Capture the cell that displays the provided text and extract its (x, y) central coordinate. 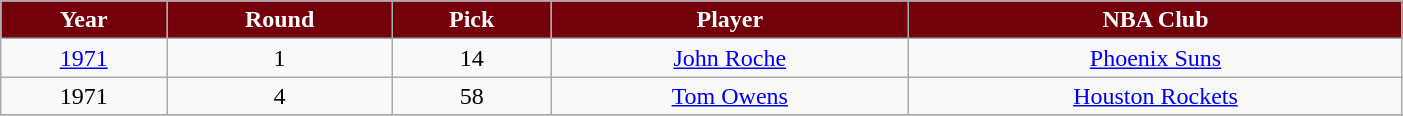
1 (280, 58)
Tom Owens (730, 96)
John Roche (730, 58)
4 (280, 96)
Player (730, 20)
Phoenix Suns (1156, 58)
NBA Club (1156, 20)
58 (472, 96)
Round (280, 20)
14 (472, 58)
Pick (472, 20)
Year (84, 20)
Houston Rockets (1156, 96)
